Find where the given text appears and provide that cell's center as [X, Y] coordinate. 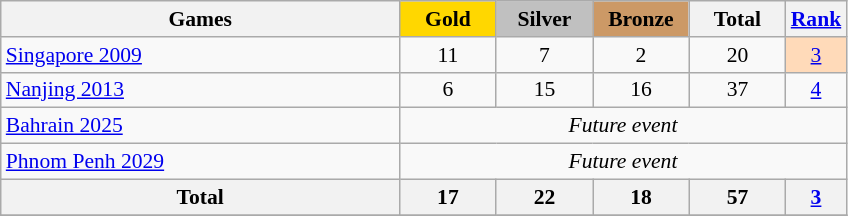
Singapore 2009 [200, 55]
11 [448, 55]
4 [816, 90]
17 [448, 197]
Rank [816, 19]
57 [738, 197]
20 [738, 55]
Phnom Penh 2029 [200, 162]
6 [448, 90]
Silver [544, 19]
22 [544, 197]
Games [200, 19]
Bronze [642, 19]
Gold [448, 19]
16 [642, 90]
18 [642, 197]
Nanjing 2013 [200, 90]
37 [738, 90]
15 [544, 90]
Bahrain 2025 [200, 126]
2 [642, 55]
7 [544, 55]
